For the text-containing cell, return its midpoint in (x, y) coordinate format. 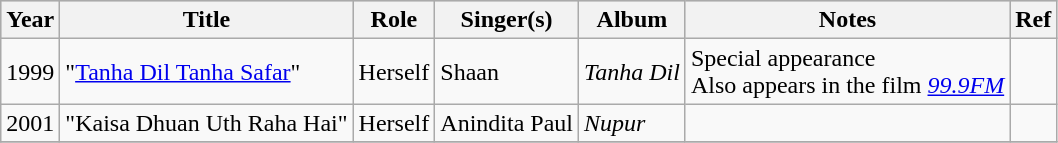
Year (30, 20)
"Kaisa Dhuan Uth Raha Hai" (206, 123)
Ref (1034, 20)
Notes (847, 20)
Title (206, 20)
Shaan (507, 72)
2001 (30, 123)
Nupur (632, 123)
Role (394, 20)
Singer(s) (507, 20)
Tanha Dil (632, 72)
Special appearance Also appears in the film 99.9FM (847, 72)
Album (632, 20)
"Tanha Dil Tanha Safar" (206, 72)
1999 (30, 72)
Anindita Paul (507, 123)
